Return the (X, Y) coordinate for the center point of the cell that contains the specified text.  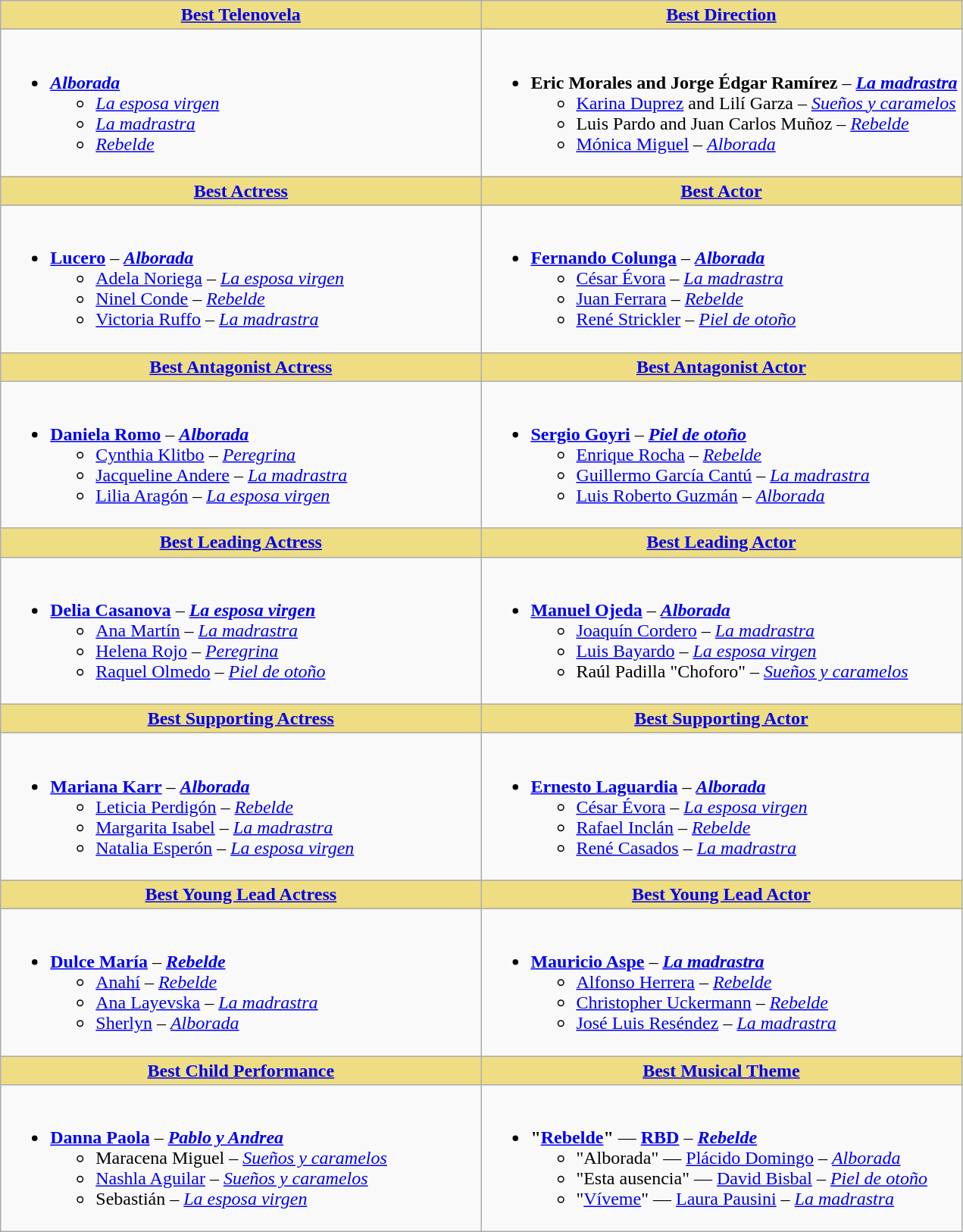
Best Supporting Actress (241, 718)
Best Direction (721, 15)
Best Leading Actress (241, 543)
Best Young Lead Actress (241, 894)
Best Child Performance (241, 1071)
Best Actress (241, 191)
Best Antagonist Actress (241, 367)
Lucero – AlboradaAdela Noriega – La esposa virgenNinel Conde – RebeldeVictoria Ruffo – La madrastra (241, 279)
Fernando Colunga – AlboradaCésar Évora – La madrastraJuan Ferrara – RebeldeRené Strickler – Piel de otoño (721, 279)
Best Supporting Actor (721, 718)
Best Leading Actor (721, 543)
Best Antagonist Actor (721, 367)
Best Actor (721, 191)
Mariana Karr – AlboradaLeticia Perdigón – RebeldeMargarita Isabel – La madrastraNatalia Esperón – La esposa virgen (241, 806)
Mauricio Aspe – La madrastraAlfonso Herrera – RebeldeChristopher Uckermann – RebeldeJosé Luis Reséndez – La madrastra (721, 982)
Danna Paola – Pablo y AndreaMaracena Miguel – Sueños y caramelosNashla Aguilar – Sueños y caramelosSebastián – La esposa virgen (241, 1159)
Manuel Ojeda – AlboradaJoaquín Cordero – La madrastraLuis Bayardo – La esposa virgenRaúl Padilla "Choforo" – Sueños y caramelos (721, 630)
AlboradaLa esposa virgenLa madrastraRebelde (241, 103)
Daniela Romo – AlboradaCynthia Klitbo – PeregrinaJacqueline Andere – La madrastraLilia Aragón – La esposa virgen (241, 455)
"Rebelde" — RBD – Rebelde"Alborada" — Plácido Domingo – Alborada"Esta ausencia" — David Bisbal – Piel de otoño"Víveme" — Laura Pausini – La madrastra (721, 1159)
Best Musical Theme (721, 1071)
Delia Casanova – La esposa virgenAna Martín – La madrastraHelena Rojo – PeregrinaRaquel Olmedo – Piel de otoño (241, 630)
Best Young Lead Actor (721, 894)
Sergio Goyri – Piel de otoñoEnrique Rocha – RebeldeGuillermo García Cantú – La madrastraLuis Roberto Guzmán – Alborada (721, 455)
Ernesto Laguardia – AlboradaCésar Évora – La esposa virgenRafael Inclán – RebeldeRené Casados – La madrastra (721, 806)
Dulce María – RebeldeAnahí – RebeldeAna Layevska – La madrastraSherlyn – Alborada (241, 982)
Best Telenovela (241, 15)
